Return the [x, y] coordinate for the center point of the cell that contains the specified text.  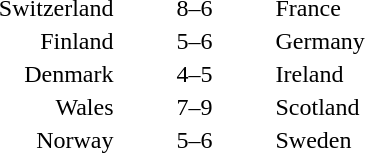
4–5 [194, 74]
5–6 [194, 41]
7–9 [194, 107]
